Return [x, y] of the center of cell containing provided text 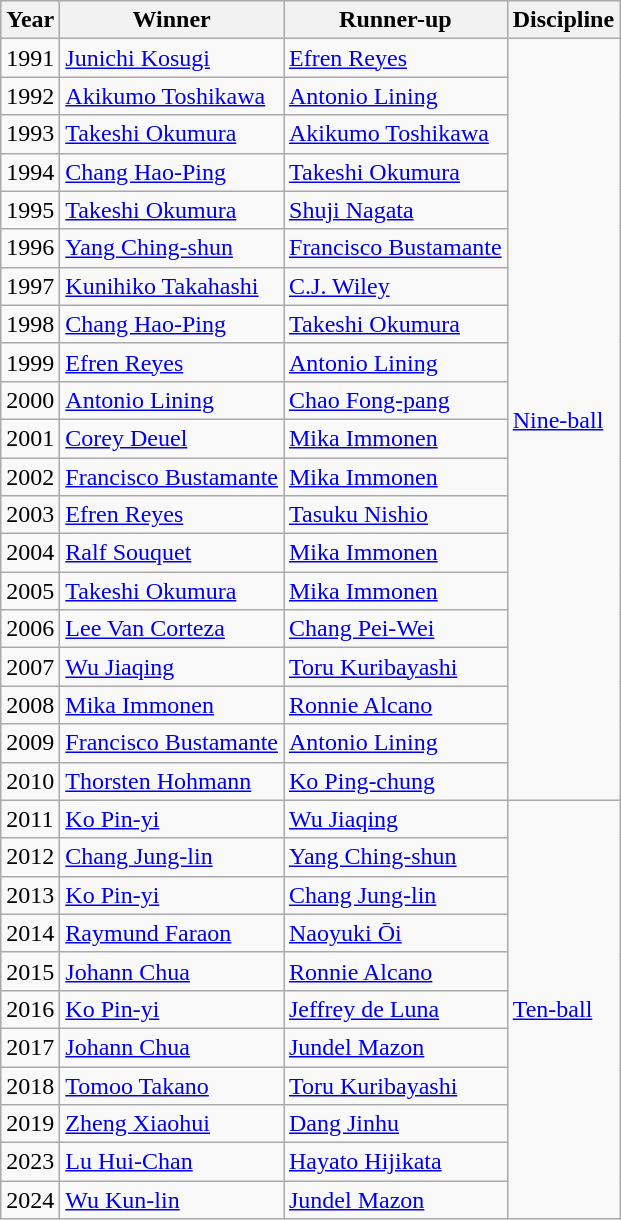
2017 [30, 1047]
Lu Hui-Chan [172, 1162]
2005 [30, 591]
2004 [30, 553]
Kunihiko Takahashi [172, 286]
Tomoo Takano [172, 1085]
Winner [172, 20]
Tasuku Nishio [396, 515]
1997 [30, 286]
Junichi Kosugi [172, 58]
2008 [30, 705]
2010 [30, 781]
Ko Ping-chung [396, 781]
1995 [30, 210]
2001 [30, 438]
Runner-up [396, 20]
Wu Kun-lin [172, 1200]
Thorsten Hohmann [172, 781]
1991 [30, 58]
C.J. Wiley [396, 286]
2012 [30, 857]
Chao Fong-pang [396, 400]
Raymund Faraon [172, 933]
1992 [30, 96]
2007 [30, 667]
Year [30, 20]
Jeffrey de Luna [396, 1009]
1994 [30, 172]
2018 [30, 1085]
Ten-ball [563, 1010]
2006 [30, 629]
2019 [30, 1124]
2013 [30, 895]
2016 [30, 1009]
2003 [30, 515]
Shuji Nagata [396, 210]
1996 [30, 248]
Dang Jinhu [396, 1124]
Ralf Souquet [172, 553]
Naoyuki Ōi [396, 933]
2023 [30, 1162]
2000 [30, 400]
Nine-ball [563, 420]
2024 [30, 1200]
Corey Deuel [172, 438]
Discipline [563, 20]
2002 [30, 477]
Lee Van Corteza [172, 629]
1993 [30, 134]
Chang Pei-Wei [396, 629]
2015 [30, 971]
2014 [30, 933]
2011 [30, 819]
Hayato Hijikata [396, 1162]
2009 [30, 743]
Zheng Xiaohui [172, 1124]
1999 [30, 362]
1998 [30, 324]
